Find where the given text appears and provide that cell's center as [x, y] coordinate. 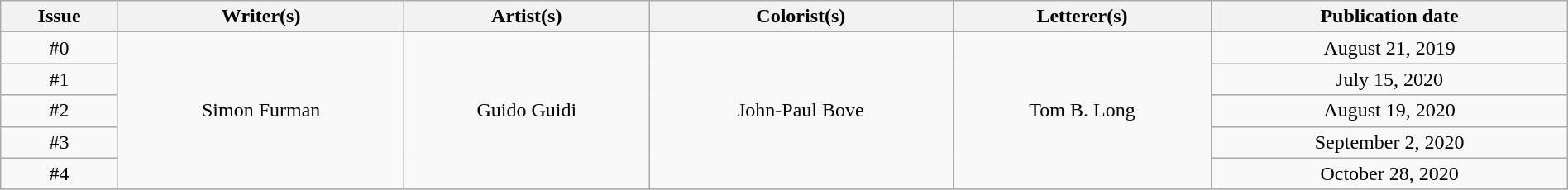
Artist(s) [527, 17]
October 28, 2020 [1389, 173]
Letterer(s) [1082, 17]
John-Paul Bove [801, 111]
July 15, 2020 [1389, 79]
#4 [60, 173]
Colorist(s) [801, 17]
Guido Guidi [527, 111]
Publication date [1389, 17]
August 19, 2020 [1389, 111]
August 21, 2019 [1389, 48]
Tom B. Long [1082, 111]
September 2, 2020 [1389, 142]
#0 [60, 48]
Simon Furman [261, 111]
#3 [60, 142]
#1 [60, 79]
#2 [60, 111]
Writer(s) [261, 17]
Issue [60, 17]
